Determine the (x, y) coordinate at the center of the cell enclosing the given text.  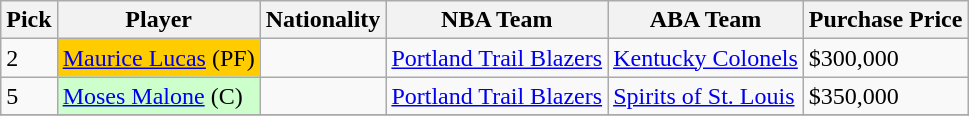
NBA Team (497, 20)
Kentucky Colonels (706, 58)
$300,000 (886, 58)
$350,000 (886, 96)
Maurice Lucas (PF) (158, 58)
5 (29, 96)
ABA Team (706, 20)
Spirits of St. Louis (706, 96)
2 (29, 58)
Pick (29, 20)
Purchase Price (886, 20)
Moses Malone (C) (158, 96)
Nationality (323, 20)
Player (158, 20)
